Search for the cell housing the specified text and yield its [x, y] center coordinate. 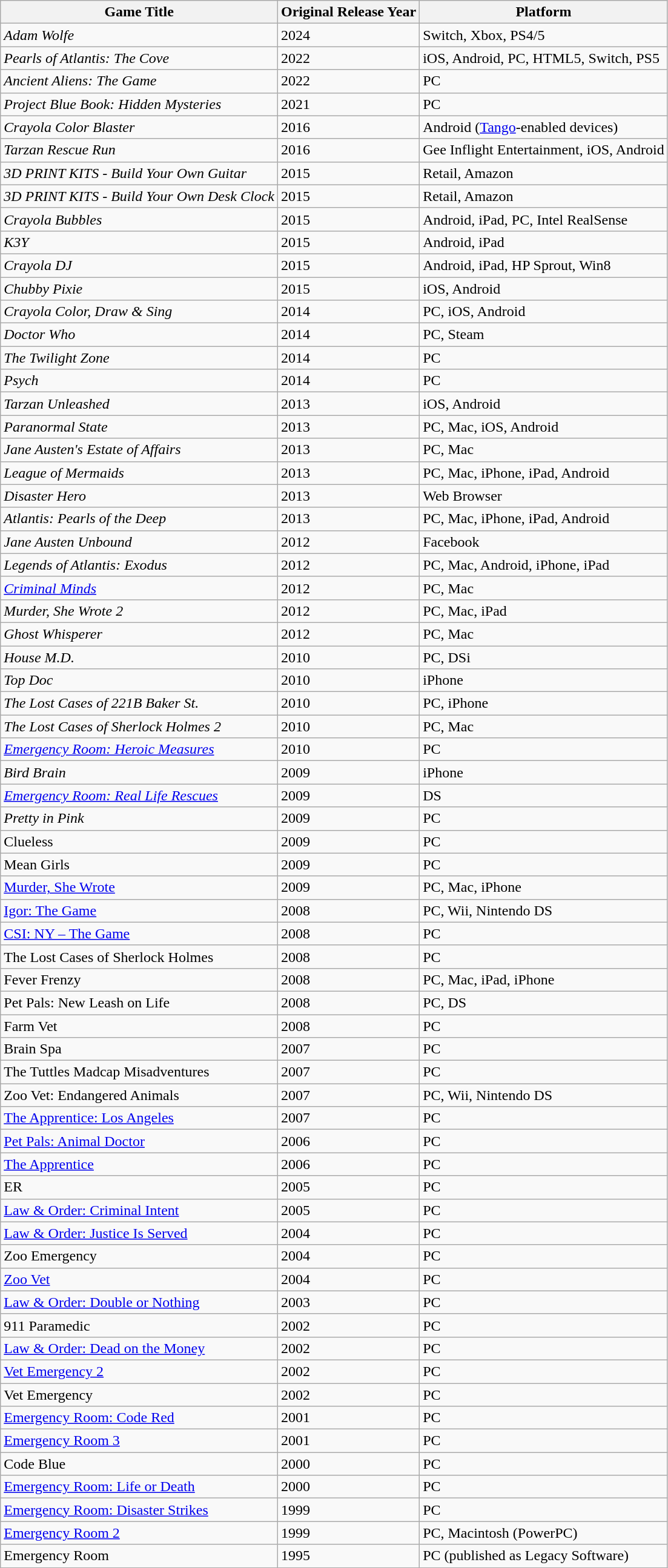
Mean Girls [139, 865]
PC (published as Legacy Software) [544, 1556]
Pet Pals: Animal Doctor [139, 1141]
3D PRINT KITS - Build Your Own Desk Clock [139, 196]
Platform [544, 12]
Law & Order: Justice Is Served [139, 1233]
CSI: NY – The Game [139, 934]
The Lost Cases of Sherlock Holmes [139, 957]
Ghost Whisperer [139, 634]
Top Doc [139, 680]
Emergency Room [139, 1556]
Zoo Emergency [139, 1256]
League of Mermaids [139, 473]
Jane Austen's Estate of Affairs [139, 450]
Pet Pals: New Leash on Life [139, 1003]
Facebook [544, 542]
Murder, She Wrote [139, 888]
Gee Inflight Entertainment, iOS, Android [544, 150]
Tarzan Rescue Run [139, 150]
Emergency Room: Code Red [139, 1418]
DS [544, 796]
Doctor Who [139, 335]
The Apprentice: Los Angeles [139, 1118]
Crayola DJ [139, 265]
ER [139, 1187]
Igor: The Game [139, 911]
Adam Wolfe [139, 35]
Vet Emergency [139, 1394]
The Twilight Zone [139, 358]
Android, iPad, HP Sprout, Win8 [544, 265]
Legends of Atlantis: Exodus [139, 565]
Emergency Room: Real Life Rescues [139, 796]
Emergency Room: Heroic Measures [139, 749]
Tarzan Unleashed [139, 404]
Law & Order: Dead on the Money [139, 1348]
Disaster Hero [139, 496]
PC, Steam [544, 335]
PC, iPhone [544, 703]
Pearls of Atlantis: The Cove [139, 58]
Atlantis: Pearls of the Deep [139, 519]
Brain Spa [139, 1049]
Pretty in Pink [139, 819]
Original Release Year [349, 12]
Murder, She Wrote 2 [139, 611]
PC, DS [544, 1003]
The Lost Cases of Sherlock Holmes 2 [139, 726]
PC, iOS, Android [544, 312]
3D PRINT KITS - Build Your Own Guitar [139, 173]
PC, Mac, iPad, iPhone [544, 980]
PC, Macintosh (PowerPC) [544, 1533]
Emergency Room 3 [139, 1441]
Fever Frenzy [139, 980]
Android, iPad [544, 242]
Ancient Aliens: The Game [139, 81]
Psych [139, 381]
Law & Order: Criminal Intent [139, 1210]
Chubby Pixie [139, 289]
Android, iPad, PC, Intel RealSense [544, 219]
2024 [349, 35]
PC, Mac, iPad [544, 611]
Zoo Vet: Endangered Animals [139, 1095]
PC, DSi [544, 657]
Crayola Bubbles [139, 219]
Project Blue Book: Hidden Mysteries [139, 104]
Zoo Vet [139, 1279]
PC, Mac, iOS, Android [544, 427]
1995 [349, 1556]
PC, Mac, Android, iPhone, iPad [544, 565]
Farm Vet [139, 1026]
iOS, Android, PC, HTML5, Switch, PS5 [544, 58]
Switch, Xbox, PS4/5 [544, 35]
2003 [349, 1302]
PC, Mac, iPhone [544, 888]
Clueless [139, 842]
Criminal Minds [139, 588]
Crayola Color, Draw & Sing [139, 312]
911 Paramedic [139, 1325]
Law & Order: Double or Nothing [139, 1302]
Emergency Room: Life or Death [139, 1487]
Vet Emergency 2 [139, 1371]
Emergency Room: Disaster Strikes [139, 1510]
Web Browser [544, 496]
Crayola Color Blaster [139, 127]
Emergency Room 2 [139, 1533]
Paranormal State [139, 427]
Jane Austen Unbound [139, 542]
2021 [349, 104]
Android (Tango-enabled devices) [544, 127]
The Tuttles Madcap Misadventures [139, 1072]
House M.D. [139, 657]
The Apprentice [139, 1164]
The Lost Cases of 221B Baker St. [139, 703]
Bird Brain [139, 772]
K3Y [139, 242]
Code Blue [139, 1464]
Game Title [139, 12]
